Find where the given text appears and provide that cell's center as (x, y) coordinate. 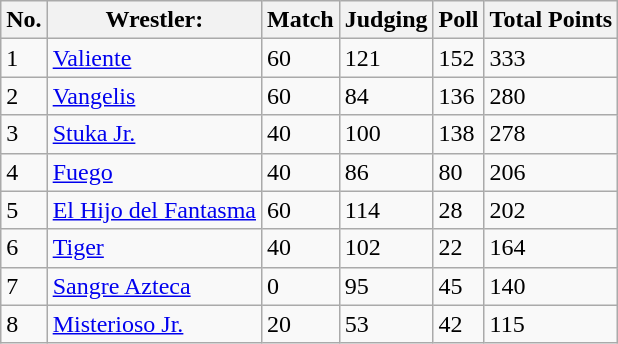
121 (386, 58)
Misterioso Jr. (154, 324)
Wrestler: (154, 20)
115 (551, 324)
80 (458, 172)
2 (24, 96)
152 (458, 58)
Stuka Jr. (154, 134)
6 (24, 248)
86 (386, 172)
7 (24, 286)
No. (24, 20)
164 (551, 248)
280 (551, 96)
Tiger (154, 248)
28 (458, 210)
22 (458, 248)
El Hijo del Fantasma (154, 210)
45 (458, 286)
202 (551, 210)
1 (24, 58)
136 (458, 96)
278 (551, 134)
140 (551, 286)
Fuego (154, 172)
Vangelis (154, 96)
95 (386, 286)
102 (386, 248)
42 (458, 324)
Sangre Azteca (154, 286)
100 (386, 134)
4 (24, 172)
5 (24, 210)
Poll (458, 20)
Valiente (154, 58)
Judging (386, 20)
Match (301, 20)
333 (551, 58)
53 (386, 324)
114 (386, 210)
20 (301, 324)
84 (386, 96)
0 (301, 286)
8 (24, 324)
Total Points (551, 20)
3 (24, 134)
206 (551, 172)
138 (458, 134)
